Return the [x, y] coordinate for the center point of the cell that contains the specified text.  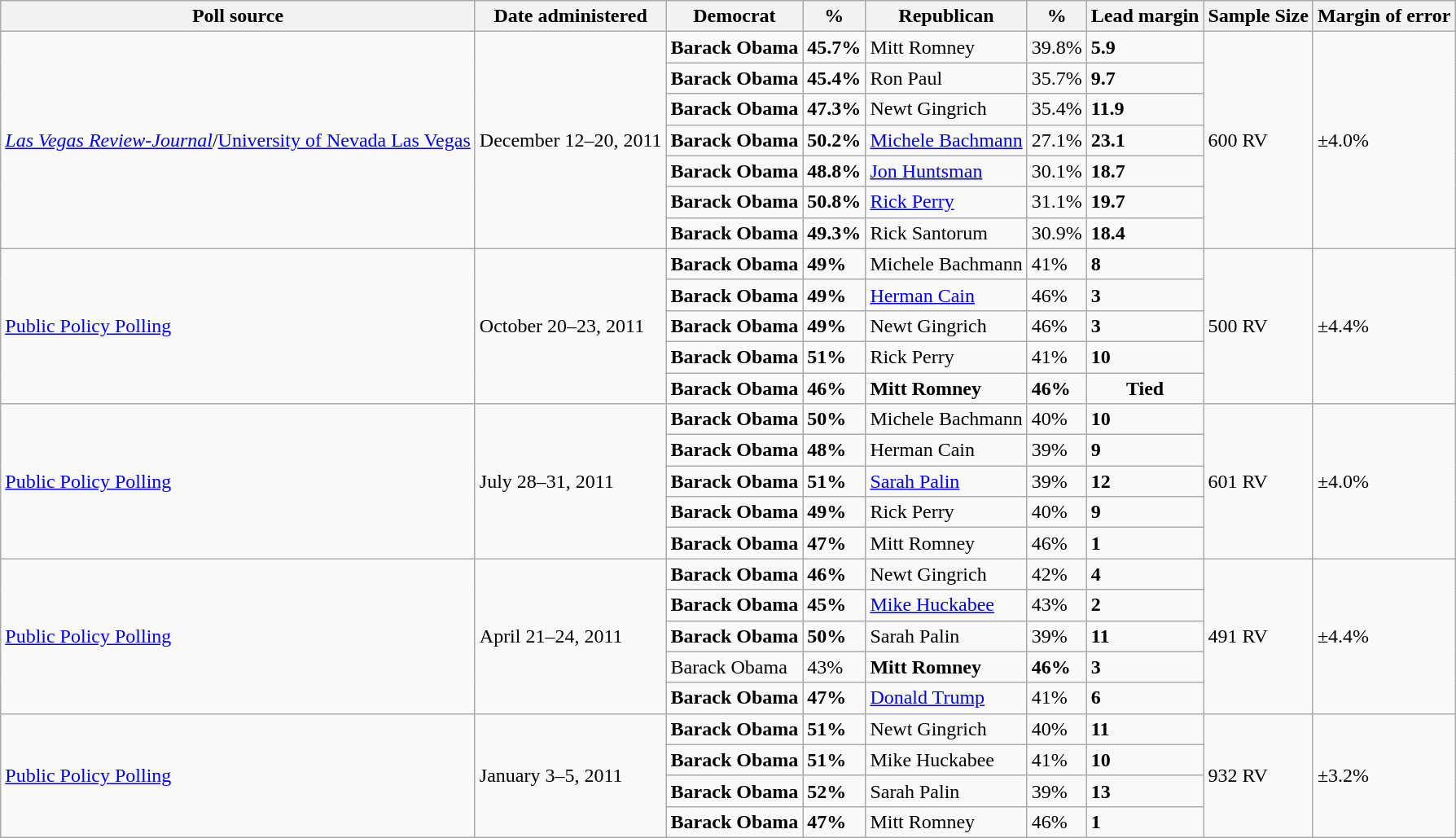
December 12–20, 2011 [570, 140]
11.9 [1145, 109]
Ron Paul [946, 78]
Lead margin [1145, 16]
8 [1145, 264]
52% [834, 791]
49.3% [834, 233]
4 [1145, 574]
Democrat [735, 16]
6 [1145, 698]
April 21–24, 2011 [570, 636]
42% [1057, 574]
45.7% [834, 47]
18.7 [1145, 171]
12 [1145, 481]
27.1% [1057, 140]
Tied [1145, 388]
5.9 [1145, 47]
Poll source [238, 16]
Rick Santorum [946, 233]
Sample Size [1258, 16]
July 28–31, 2011 [570, 481]
31.1% [1057, 202]
October 20–23, 2011 [570, 326]
2 [1145, 605]
50.8% [834, 202]
Republican [946, 16]
30.1% [1057, 171]
600 RV [1258, 140]
491 RV [1258, 636]
Margin of error [1384, 16]
January 3–5, 2011 [570, 775]
Date administered [570, 16]
Donald Trump [946, 698]
13 [1145, 791]
23.1 [1145, 140]
30.9% [1057, 233]
35.7% [1057, 78]
19.7 [1145, 202]
48.8% [834, 171]
Las Vegas Review-Journal/University of Nevada Las Vegas [238, 140]
932 RV [1258, 775]
Jon Huntsman [946, 171]
50.2% [834, 140]
500 RV [1258, 326]
601 RV [1258, 481]
48% [834, 450]
±3.2% [1384, 775]
47.3% [834, 109]
39.8% [1057, 47]
45.4% [834, 78]
18.4 [1145, 233]
35.4% [1057, 109]
9.7 [1145, 78]
45% [834, 605]
